Capture the cell that displays the provided text and extract its [X, Y] central coordinate. 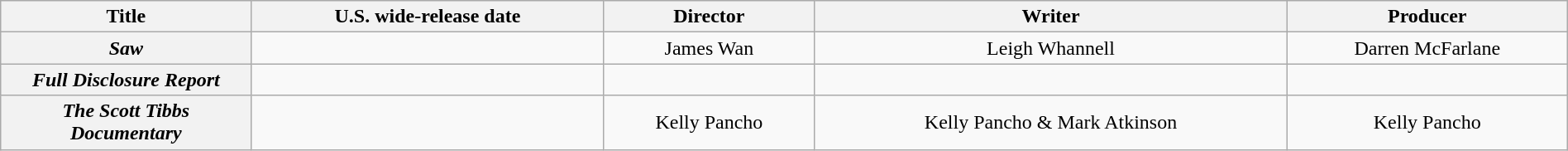
Kelly Pancho & Mark Atkinson [1050, 123]
Director [710, 17]
U.S. wide-release date [428, 17]
Full Disclosure Report [126, 80]
Leigh Whannell [1050, 48]
Saw [126, 48]
James Wan [710, 48]
Writer [1050, 17]
Title [126, 17]
Darren McFarlane [1427, 48]
The Scott Tibbs Documentary [126, 123]
Producer [1427, 17]
